Locate the cell with the specified text and output its (x, y) center coordinate. 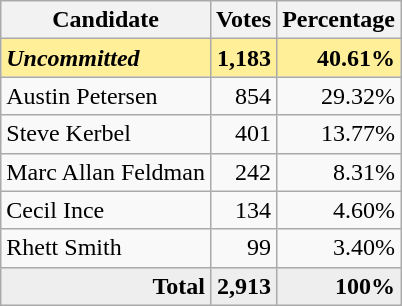
8.31% (339, 172)
4.60% (339, 210)
99 (243, 248)
134 (243, 210)
854 (243, 96)
Votes (243, 20)
Rhett Smith (106, 248)
Candidate (106, 20)
3.40% (339, 248)
242 (243, 172)
2,913 (243, 286)
Uncommitted (106, 58)
Steve Kerbel (106, 134)
Total (106, 286)
Percentage (339, 20)
1,183 (243, 58)
401 (243, 134)
29.32% (339, 96)
40.61% (339, 58)
13.77% (339, 134)
Marc Allan Feldman (106, 172)
Cecil Ince (106, 210)
100% (339, 286)
Austin Petersen (106, 96)
